Pinpoint the cell where the given text exists, returning its [x, y] midpoint coordinate. 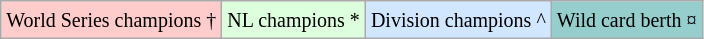
Division champions ^ [458, 20]
World Series champions † [112, 20]
Wild card berth ¤ [626, 20]
NL champions * [294, 20]
